Output the [X, Y] coordinate of the center of the cell containing the given text.  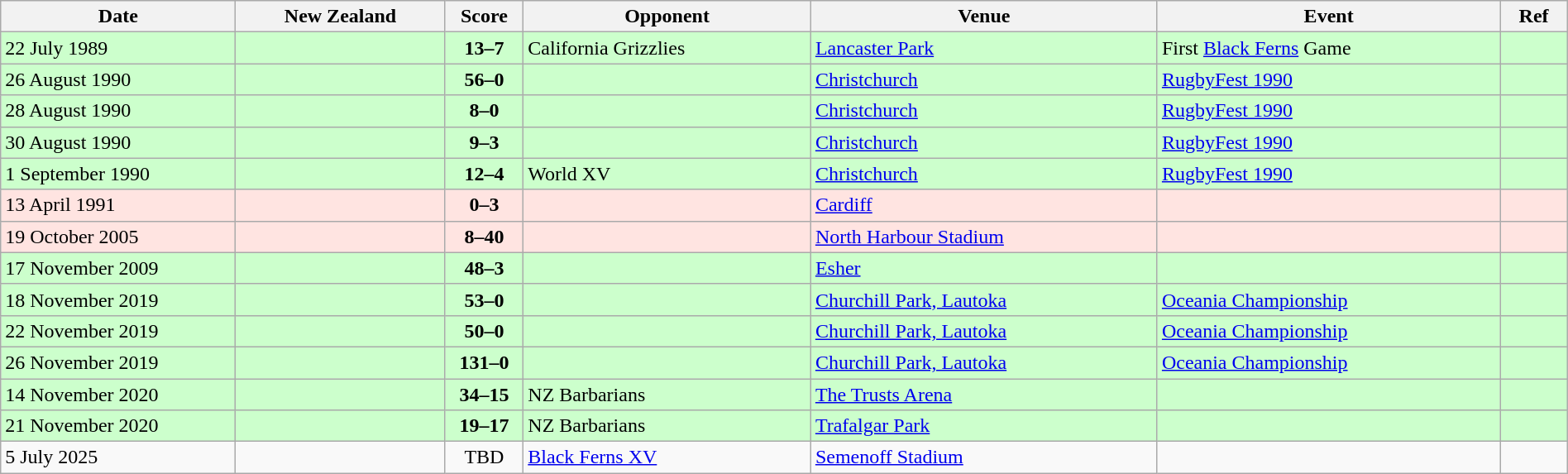
21 November 2020 [118, 426]
First Black Ferns Game [1328, 48]
22 July 1989 [118, 48]
30 August 1990 [118, 142]
19 October 2005 [118, 237]
TBD [485, 457]
12–4 [485, 174]
13–7 [485, 48]
26 November 2019 [118, 362]
Venue [984, 17]
19–17 [485, 426]
New Zealand [341, 17]
53–0 [485, 299]
Trafalgar Park [984, 426]
26 August 1990 [118, 79]
18 November 2019 [118, 299]
5 July 2025 [118, 457]
World XV [667, 174]
8–0 [485, 111]
Cardiff [984, 205]
Semenoff Stadium [984, 457]
Ref [1533, 17]
8–40 [485, 237]
Event [1328, 17]
22 November 2019 [118, 331]
Date [118, 17]
North Harbour Stadium [984, 237]
California Grizzlies [667, 48]
13 April 1991 [118, 205]
1 September 1990 [118, 174]
Esher [984, 268]
Opponent [667, 17]
The Trusts Arena [984, 395]
Score [485, 17]
0–3 [485, 205]
17 November 2009 [118, 268]
28 August 1990 [118, 111]
48–3 [485, 268]
Black Ferns XV [667, 457]
131–0 [485, 362]
14 November 2020 [118, 395]
Lancaster Park [984, 48]
9–3 [485, 142]
50–0 [485, 331]
34–15 [485, 395]
56–0 [485, 79]
